Detect which cell encompasses the target text, then output its (x, y) center coordinate. 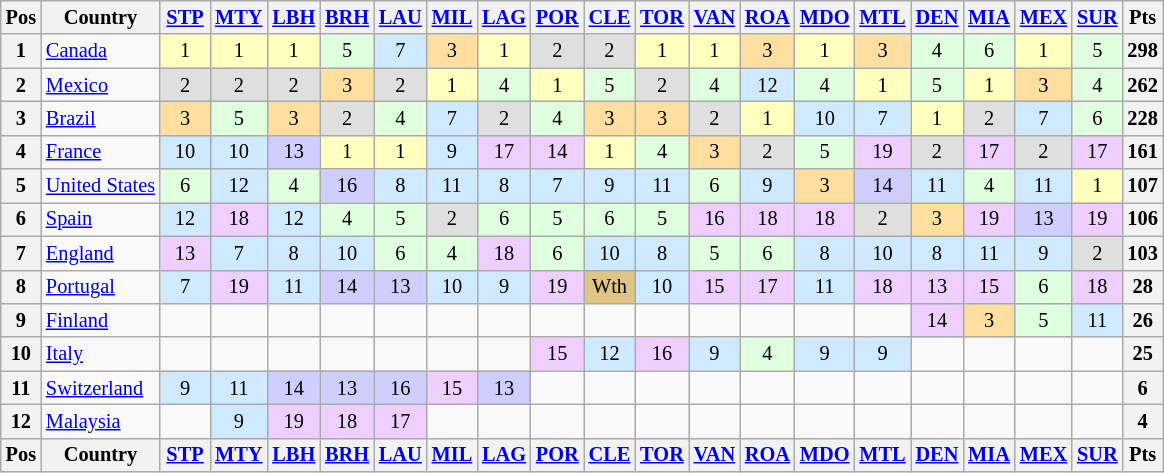
103 (1143, 253)
Brazil (100, 118)
Portugal (100, 287)
228 (1143, 118)
107 (1143, 186)
298 (1143, 51)
26 (1143, 320)
Wth (610, 287)
106 (1143, 219)
Spain (100, 219)
Mexico (100, 85)
United States (100, 186)
Italy (100, 354)
28 (1143, 287)
Finland (100, 320)
Switzerland (100, 388)
25 (1143, 354)
161 (1143, 152)
Canada (100, 51)
Malaysia (100, 421)
262 (1143, 85)
France (100, 152)
England (100, 253)
